Return the (X, Y) coordinate for the center point of the cell that contains the specified text.  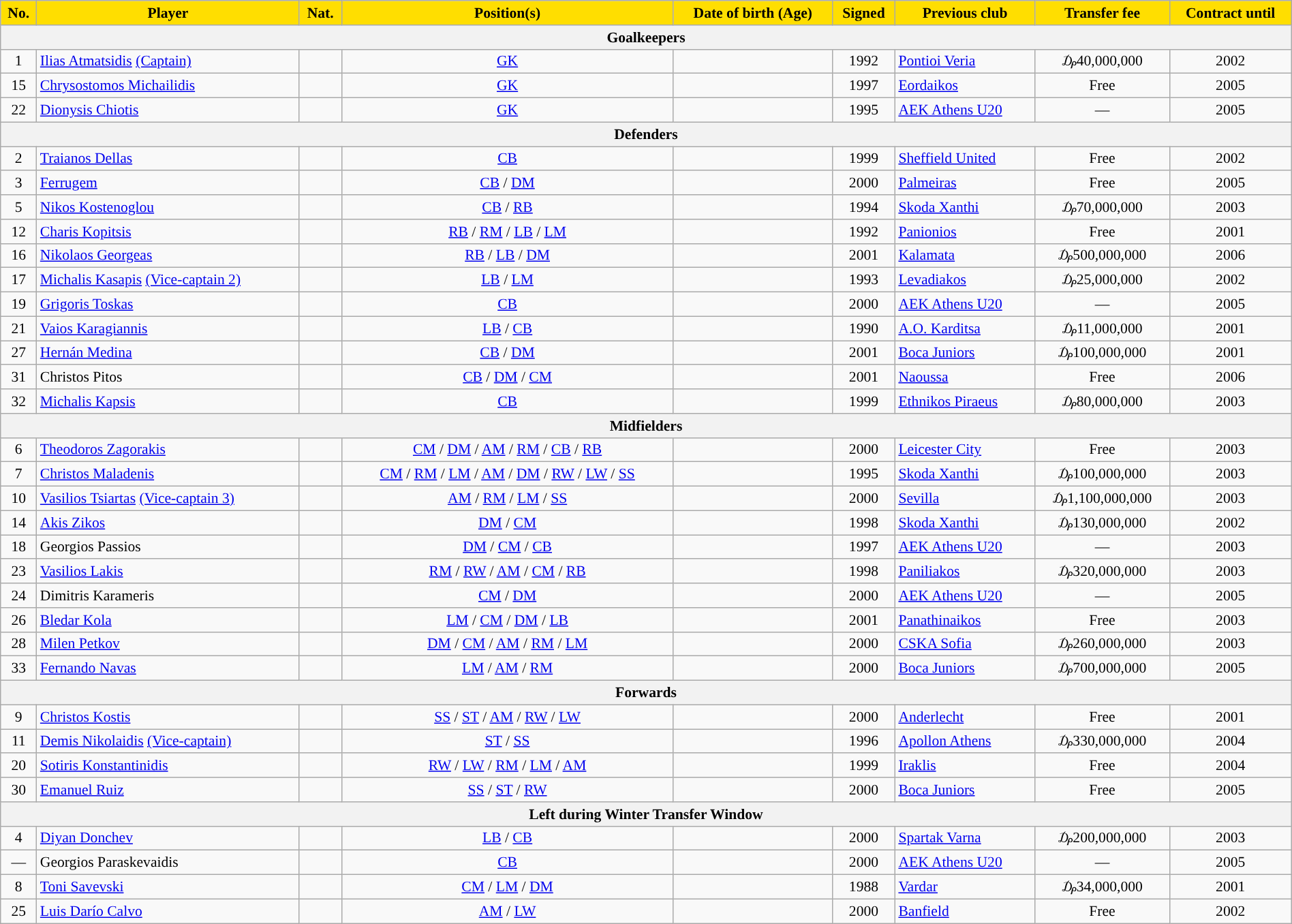
No. (19, 13)
1994 (864, 207)
₯40,000,000 (1103, 61)
22 (19, 110)
CM / RM / LM / AM / DM / RW / LW / SS (507, 474)
Palmeiras (965, 183)
Michalis Kasapis (Vice-captain 2) (168, 280)
CM / LM / DM (507, 887)
Spartak Varna (965, 838)
Vasilios Lakis (168, 572)
9 (19, 717)
30 (19, 790)
Date of birth (Age) (753, 13)
27 (19, 353)
Dionysis Chiotis (168, 110)
Contract until (1231, 13)
₯200,000,000 (1103, 838)
Goalkeepers (646, 37)
26 (19, 620)
Forwards (646, 693)
Sheffield United (965, 159)
Charis Kopitsis (168, 232)
Milen Petkov (168, 644)
12 (19, 232)
Akis Zikos (168, 523)
LM / AM / RM (507, 668)
Nikolaos Georgeas (168, 256)
₯260,000,000 (1103, 644)
₯80,000,000 (1103, 401)
15 (19, 86)
3 (19, 183)
CB / DM / CM (507, 378)
Previous club (965, 13)
₯11,000,000 (1103, 328)
Nat. (320, 13)
LB / LM (507, 280)
20 (19, 766)
Ferrugem (168, 183)
DM / CM (507, 523)
1 (19, 61)
8 (19, 887)
Player (168, 13)
Theodoros Zagorakis (168, 450)
Georgios Passios (168, 547)
₯70,000,000 (1103, 207)
Grigoris Toskas (168, 305)
CSKA Sofia (965, 644)
Georgios Paraskevaidis (168, 863)
25 (19, 911)
Signed (864, 13)
Position(s) (507, 13)
RM / RW / AM / CM / RB (507, 572)
Levadiakos (965, 280)
Michalis Kapsis (168, 401)
₯130,000,000 (1103, 523)
Toni Savevski (168, 887)
Anderlecht (965, 717)
Vasilios Tsiartas (Vice-captain 3) (168, 499)
Iraklis (965, 766)
CB / RB (507, 207)
RB / LB / DM (507, 256)
Naoussa (965, 378)
31 (19, 378)
32 (19, 401)
Christos Pitos (168, 378)
₯330,000,000 (1103, 741)
₯500,000,000 (1103, 256)
CM / DM (507, 596)
₯34,000,000 (1103, 887)
1990 (864, 328)
A.O. Karditsa (965, 328)
LM / CM / DM / LB (507, 620)
14 (19, 523)
Christos Kostis (168, 717)
₯700,000,000 (1103, 668)
4 (19, 838)
Panathinaikos (965, 620)
1988 (864, 887)
Bledar Kola (168, 620)
Sotiris Konstantinidis (168, 766)
Ilias Atmatsidis (Captain) (168, 61)
Chrysostomos Michailidis (168, 86)
SS / ST / AM / RW / LW (507, 717)
Panionios (965, 232)
24 (19, 596)
Defenders (646, 134)
RB / RM / LB / LM (507, 232)
₯320,000,000 (1103, 572)
11 (19, 741)
DM / CM / CB (507, 547)
Emanuel Ruiz (168, 790)
Vardar (965, 887)
RW / LW / RM / LM / AM (507, 766)
Dimitris Karameris (168, 596)
Paniliakos (965, 572)
Demis Nikolaidis (Vice-captain) (168, 741)
Traianos Dellas (168, 159)
Hernán Medina (168, 353)
2 (19, 159)
Eordaikos (965, 86)
Christos Maladenis (168, 474)
Leicester City (965, 450)
Transfer fee (1103, 13)
Kalamata (965, 256)
Left during Winter Transfer Window (646, 814)
Banfield (965, 911)
Luis Darío Calvo (168, 911)
16 (19, 256)
10 (19, 499)
Nikos Kostenoglou (168, 207)
Fernando Navas (168, 668)
Diyan Donchev (168, 838)
7 (19, 474)
33 (19, 668)
DM / CM / AM / RM / LM (507, 644)
19 (19, 305)
6 (19, 450)
1996 (864, 741)
Pontioi Veria (965, 61)
21 (19, 328)
SS / ST / RW (507, 790)
ST / SS (507, 741)
CM / DM / AM / RM / CB / RB (507, 450)
AM / LW (507, 911)
Midfielders (646, 426)
AM / RM / LM / SS (507, 499)
17 (19, 280)
1993 (864, 280)
5 (19, 207)
₯1,100,000,000 (1103, 499)
18 (19, 547)
Apollon Athens (965, 741)
23 (19, 572)
Ethnikos Piraeus (965, 401)
₯25,000,000 (1103, 280)
Sevilla (965, 499)
28 (19, 644)
Vaios Karagiannis (168, 328)
